Search for the cell housing the specified text and yield its [x, y] center coordinate. 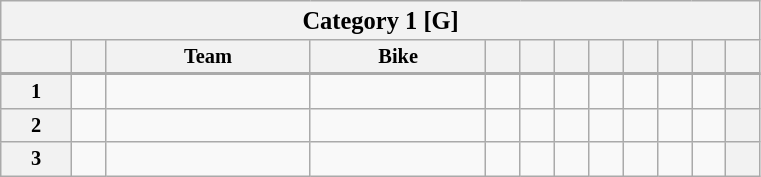
Category 1 [G] [381, 20]
Bike [398, 57]
3 [36, 159]
Team [208, 57]
1 [36, 91]
2 [36, 125]
